Find where the given text appears and provide that cell's center as (X, Y) coordinate. 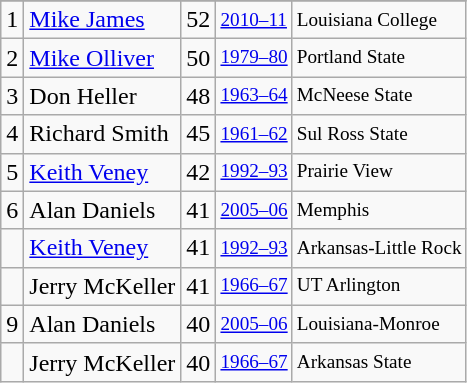
Memphis (379, 210)
48 (198, 96)
1 (12, 20)
2 (12, 58)
45 (198, 134)
Louisiana-Monroe (379, 324)
Richard Smith (102, 134)
Arkansas-Little Rock (379, 248)
5 (12, 172)
1961–62 (254, 134)
4 (12, 134)
Mike Olliver (102, 58)
Sul Ross State (379, 134)
3 (12, 96)
McNeese State (379, 96)
Arkansas State (379, 362)
52 (198, 20)
2010–11 (254, 20)
1963–64 (254, 96)
Louisiana College (379, 20)
Prairie View (379, 172)
42 (198, 172)
9 (12, 324)
Don Heller (102, 96)
Mike James (102, 20)
Portland State (379, 58)
6 (12, 210)
50 (198, 58)
1979–80 (254, 58)
UT Arlington (379, 286)
